Pinpoint the cell where the given text exists, returning its (X, Y) midpoint coordinate. 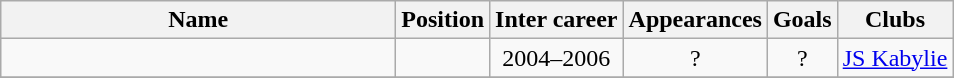
Inter career (556, 20)
Name (198, 20)
Goals (802, 20)
Position (443, 20)
2004–2006 (556, 58)
JS Kabylie (895, 58)
Appearances (695, 20)
Clubs (895, 20)
